Output the (x, y) coordinate of the center of the cell containing the given text.  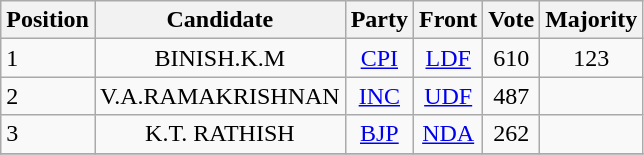
262 (512, 134)
487 (512, 96)
2 (48, 96)
Party (379, 20)
LDF (448, 58)
Front (448, 20)
UDF (448, 96)
BINISH.K.M (220, 58)
123 (592, 58)
INC (379, 96)
CPI (379, 58)
3 (48, 134)
1 (48, 58)
610 (512, 58)
Candidate (220, 20)
Majority (592, 20)
K.T. RATHISH (220, 134)
BJP (379, 134)
Vote (512, 20)
V.A.RAMAKRISHNAN (220, 96)
Position (48, 20)
NDA (448, 134)
